From the cell containing the given text, extract its center point as (X, Y) coordinate. 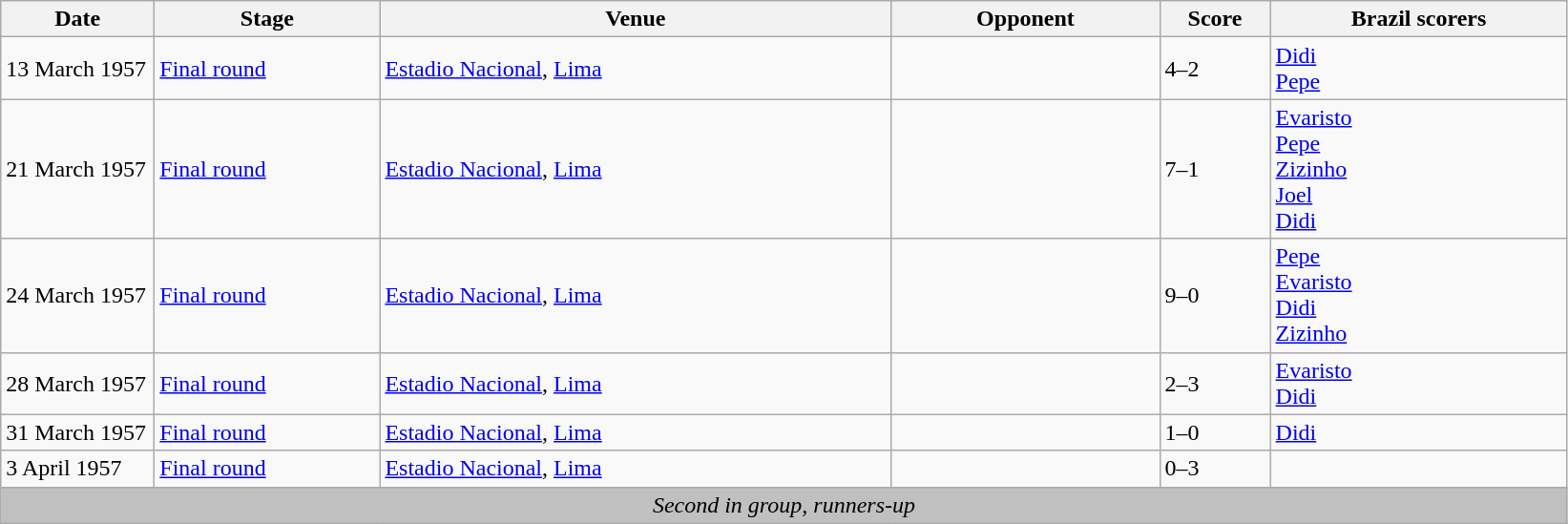
Stage (267, 19)
Score (1215, 19)
0–3 (1215, 469)
3 April 1957 (78, 469)
Brazil scorers (1418, 19)
28 March 1957 (78, 384)
4–2 (1215, 69)
24 March 1957 (78, 296)
31 March 1957 (78, 432)
1–0 (1215, 432)
Evaristo Pepe Zizinho Joel Didi (1418, 169)
Second in group, runners-up (784, 505)
Didi (1418, 432)
21 March 1957 (78, 169)
Opponent (1025, 19)
9–0 (1215, 296)
Venue (636, 19)
7–1 (1215, 169)
Evaristo Didi (1418, 384)
Date (78, 19)
13 March 1957 (78, 69)
2–3 (1215, 384)
Pepe Evaristo Didi Zizinho (1418, 296)
Didi Pepe (1418, 69)
